Find where the given text appears and provide that cell's center as (x, y) coordinate. 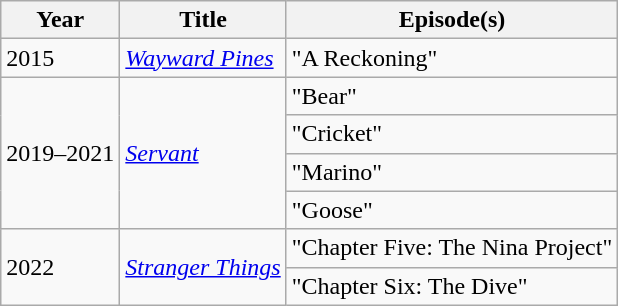
"Marino" (452, 172)
"Chapter Five: The Nina Project" (452, 248)
Year (60, 20)
Servant (203, 153)
"A Reckoning" (452, 58)
Title (203, 20)
"Cricket" (452, 134)
2019–2021 (60, 153)
"Goose" (452, 210)
"Chapter Six: The Dive" (452, 286)
Episode(s) (452, 20)
Stranger Things (203, 267)
"Bear" (452, 96)
Wayward Pines (203, 58)
2022 (60, 267)
2015 (60, 58)
